Locate the cell with the specified text and output its (x, y) center coordinate. 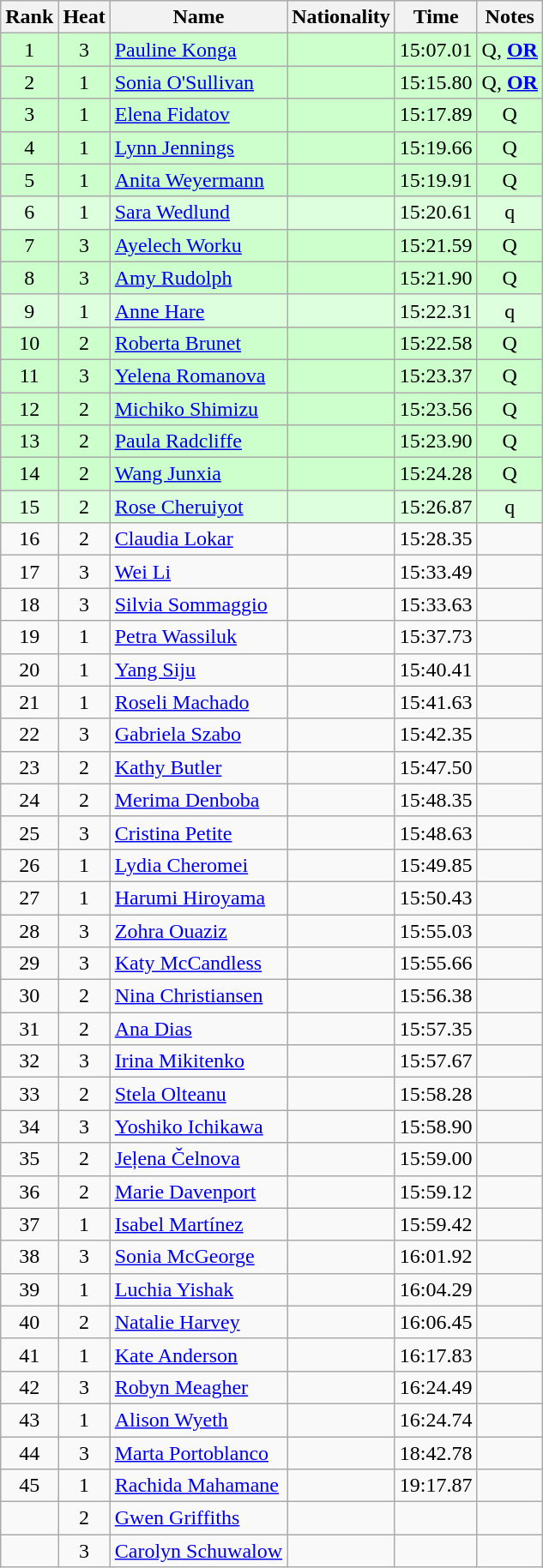
32 (29, 1061)
16:24.49 (436, 1387)
15:17.89 (436, 115)
Gabriela Szabo (198, 735)
14 (29, 474)
Heat (84, 17)
41 (29, 1355)
15:57.67 (436, 1061)
Anne Hare (198, 310)
15:07.01 (436, 50)
15:47.50 (436, 767)
18:42.78 (436, 1453)
15:58.28 (436, 1094)
Rose Cheruiyot (198, 507)
15:15.80 (436, 82)
15:55.66 (436, 964)
Marta Portoblanco (198, 1453)
15:26.87 (436, 507)
15:19.91 (436, 180)
Anita Weyermann (198, 180)
15:23.56 (436, 409)
Kate Anderson (198, 1355)
Robyn Meagher (198, 1387)
45 (29, 1486)
4 (29, 147)
29 (29, 964)
13 (29, 442)
15:42.35 (436, 735)
15:28.35 (436, 539)
15:21.59 (436, 245)
15:59.42 (436, 1224)
Paula Radcliffe (198, 442)
25 (29, 832)
Sonia O'Sullivan (198, 82)
10 (29, 343)
Cristina Petite (198, 832)
Michiko Shimizu (198, 409)
Luchia Yishak (198, 1289)
28 (29, 930)
Harumi Hiroyama (198, 898)
15:40.41 (436, 670)
Irina Mikitenko (198, 1061)
16:24.74 (436, 1420)
Lynn Jennings (198, 147)
20 (29, 670)
33 (29, 1094)
Isabel Martínez (198, 1224)
21 (29, 702)
12 (29, 409)
Jeļena Čelnova (198, 1159)
15:48.63 (436, 832)
15:58.90 (436, 1126)
19:17.87 (436, 1486)
17 (29, 572)
Yoshiko Ichikawa (198, 1126)
38 (29, 1257)
7 (29, 245)
37 (29, 1224)
16:01.92 (436, 1257)
16:04.29 (436, 1289)
Time (436, 17)
15:50.43 (436, 898)
Sonia McGeorge (198, 1257)
15:49.85 (436, 865)
34 (29, 1126)
Roberta Brunet (198, 343)
Wang Junxia (198, 474)
11 (29, 375)
40 (29, 1322)
Roseli Machado (198, 702)
24 (29, 800)
Yelena Romanova (198, 375)
18 (29, 604)
15:33.63 (436, 604)
15:48.35 (436, 800)
5 (29, 180)
15:55.03 (436, 930)
Kathy Butler (198, 767)
6 (29, 213)
Marie Davenport (198, 1192)
Claudia Lokar (198, 539)
Notes (510, 17)
19 (29, 637)
15:56.38 (436, 996)
Sara Wedlund (198, 213)
Petra Wassiluk (198, 637)
Amy Rudolph (198, 278)
23 (29, 767)
9 (29, 310)
Alison Wyeth (198, 1420)
Nina Christiansen (198, 996)
31 (29, 1029)
Merima Denboba (198, 800)
Ana Dias (198, 1029)
Ayelech Worku (198, 245)
Rachida Mahamane (198, 1486)
15:20.61 (436, 213)
Katy McCandless (198, 964)
43 (29, 1420)
Stela Olteanu (198, 1094)
15:19.66 (436, 147)
8 (29, 278)
16:06.45 (436, 1322)
44 (29, 1453)
15 (29, 507)
Pauline Konga (198, 50)
27 (29, 898)
15:22.58 (436, 343)
15:24.28 (436, 474)
22 (29, 735)
15:23.37 (436, 375)
Name (198, 17)
30 (29, 996)
Yang Siju (198, 670)
Elena Fidatov (198, 115)
16:17.83 (436, 1355)
Silvia Sommaggio (198, 604)
15:33.49 (436, 572)
42 (29, 1387)
Gwen Griffiths (198, 1518)
Wei Li (198, 572)
Lydia Cheromei (198, 865)
Natalie Harvey (198, 1322)
15:59.12 (436, 1192)
Nationality (341, 17)
15:37.73 (436, 637)
Carolyn Schuwalow (198, 1551)
15:22.31 (436, 310)
35 (29, 1159)
15:41.63 (436, 702)
Rank (29, 17)
39 (29, 1289)
26 (29, 865)
Zohra Ouaziz (198, 930)
15:57.35 (436, 1029)
15:21.90 (436, 278)
16 (29, 539)
15:23.90 (436, 442)
15:59.00 (436, 1159)
36 (29, 1192)
